Determine the [X, Y] coordinate at the center of the cell enclosing the given text.  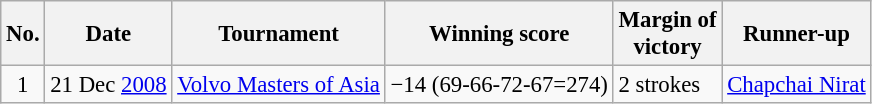
Chapchai Nirat [796, 85]
Runner-up [796, 34]
Tournament [278, 34]
Volvo Masters of Asia [278, 85]
2 strokes [668, 85]
−14 (69-66-72-67=274) [499, 85]
Winning score [499, 34]
No. [23, 34]
21 Dec 2008 [108, 85]
Date [108, 34]
1 [23, 85]
Margin ofvictory [668, 34]
